Extract the (x, y) coordinate from the center of the cell holding the provided text.  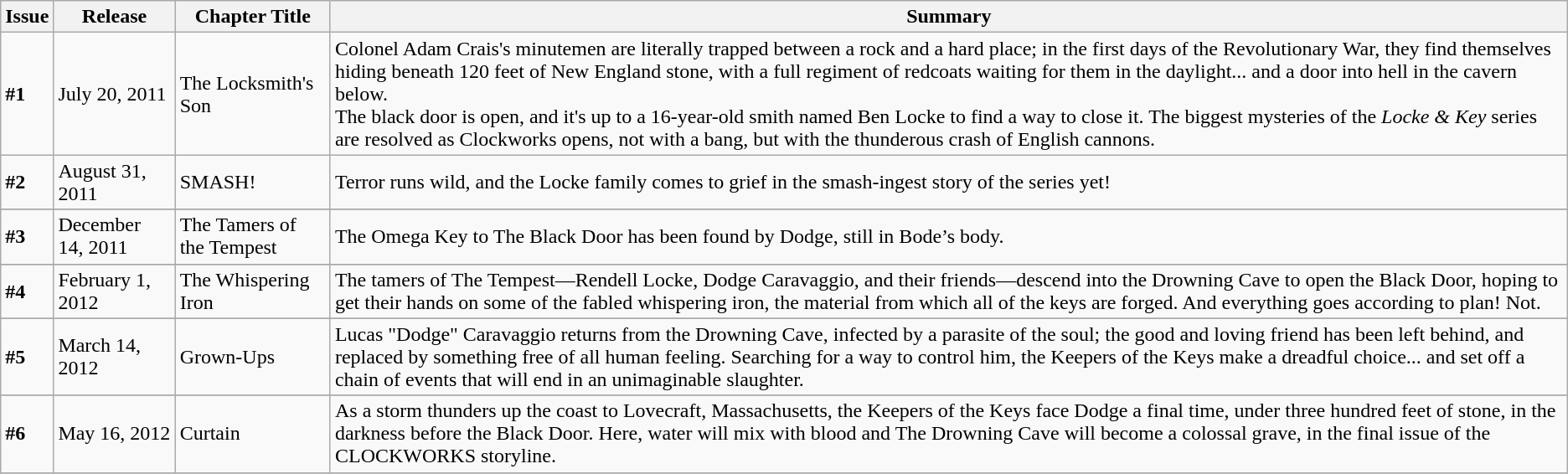
July 20, 2011 (114, 94)
February 1, 2012 (114, 291)
#3 (27, 236)
#2 (27, 183)
The Whispering Iron (253, 291)
Grown-Ups (253, 357)
#1 (27, 94)
#5 (27, 357)
Chapter Title (253, 17)
May 16, 2012 (114, 434)
The Locksmith's Son (253, 94)
#6 (27, 434)
March 14, 2012 (114, 357)
Issue (27, 17)
Curtain (253, 434)
The Omega Key to The Black Door has been found by Dodge, still in Bode’s body. (948, 236)
Release (114, 17)
Summary (948, 17)
December 14, 2011 (114, 236)
SMASH! (253, 183)
August 31, 2011 (114, 183)
The Tamers of the Tempest (253, 236)
Terror runs wild, and the Locke family comes to grief in the smash-ingest story of the series yet! (948, 183)
#4 (27, 291)
